Scan for the cell matching the given text and deliver its (x, y) coordinate at center. 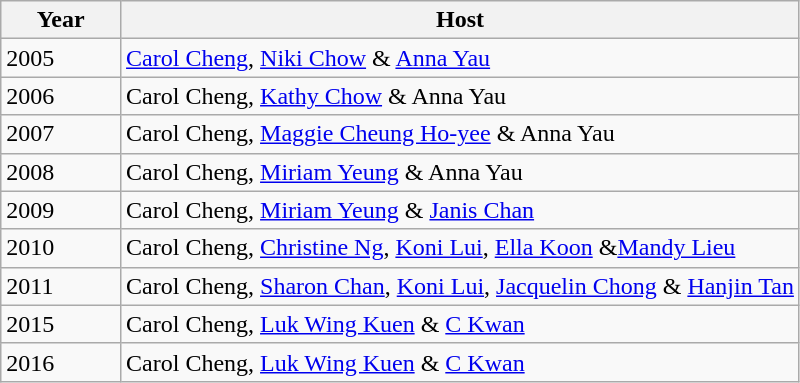
Carol Cheng, Sharon Chan, Koni Lui, Jacquelin Chong & Hanjin Tan (460, 286)
2005 (61, 58)
Carol Cheng, Kathy Chow & Anna Yau (460, 96)
Carol Cheng, Miriam Yeung & Janis Chan (460, 210)
Carol Cheng, Maggie Cheung Ho-yee & Anna Yau (460, 134)
2016 (61, 362)
2015 (61, 324)
Host (460, 20)
2010 (61, 248)
2009 (61, 210)
Carol Cheng, Niki Chow & Anna Yau (460, 58)
2007 (61, 134)
Year (61, 20)
2008 (61, 172)
Carol Cheng, Miriam Yeung & Anna Yau (460, 172)
2006 (61, 96)
2011 (61, 286)
Carol Cheng, Christine Ng, Koni Lui, Ella Koon &Mandy Lieu (460, 248)
